Detect which cell encompasses the target text, then output its (X, Y) center coordinate. 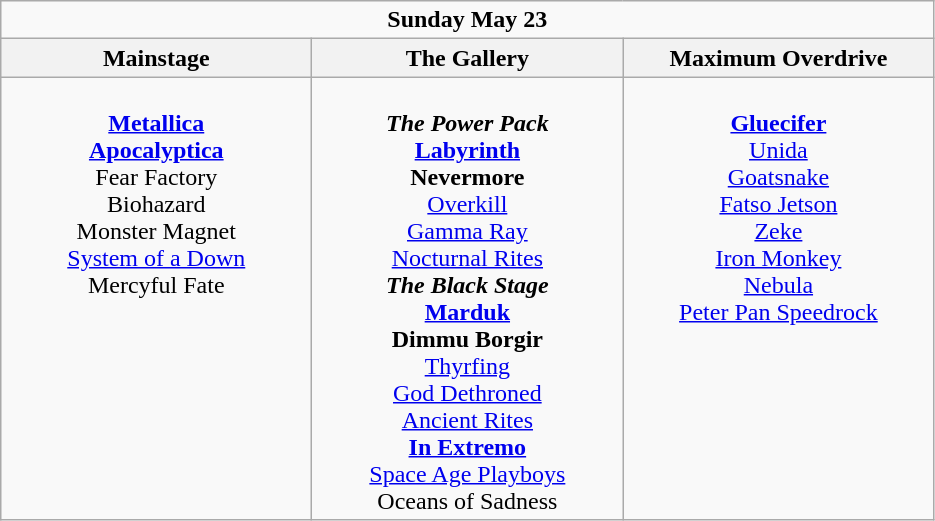
Maximum Overdrive (778, 58)
The Gallery (468, 58)
Metallica Apocalyptica Fear Factory Biohazard Monster Magnet System of a Down Mercyful Fate (156, 298)
Mainstage (156, 58)
Gluecifer Unida Goatsnake Fatso Jetson Zeke Iron Monkey Nebula Peter Pan Speedrock (778, 298)
Sunday May 23 (468, 20)
